Identify which cell holds the provided text, then report its (x, y) central coordinate. 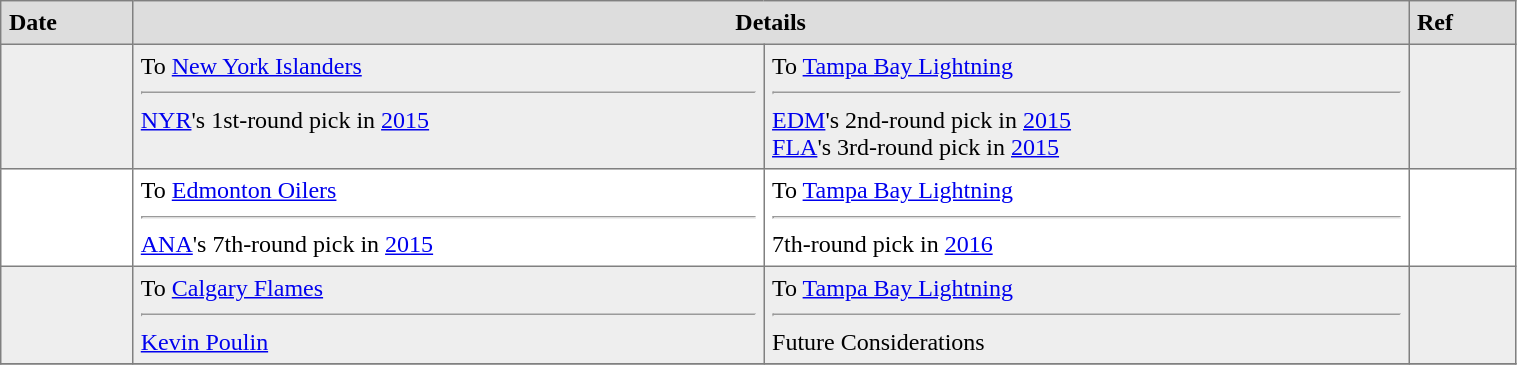
To Calgary Flames Kevin Poulin (448, 315)
Details (771, 23)
Date (67, 23)
To Tampa Bay Lightning EDM's 2nd-round pick in 2015FLA's 3rd-round pick in 2015 (1086, 106)
To Tampa Bay Lightning Future Considerations (1086, 315)
Ref (1462, 23)
To New York Islanders NYR's 1st-round pick in 2015 (448, 106)
To Tampa Bay Lightning 7th-round pick in 2016 (1086, 218)
To Edmonton Oilers ANA's 7th-round pick in 2015 (448, 218)
